Detect which cell encompasses the target text, then output its [X, Y] center coordinate. 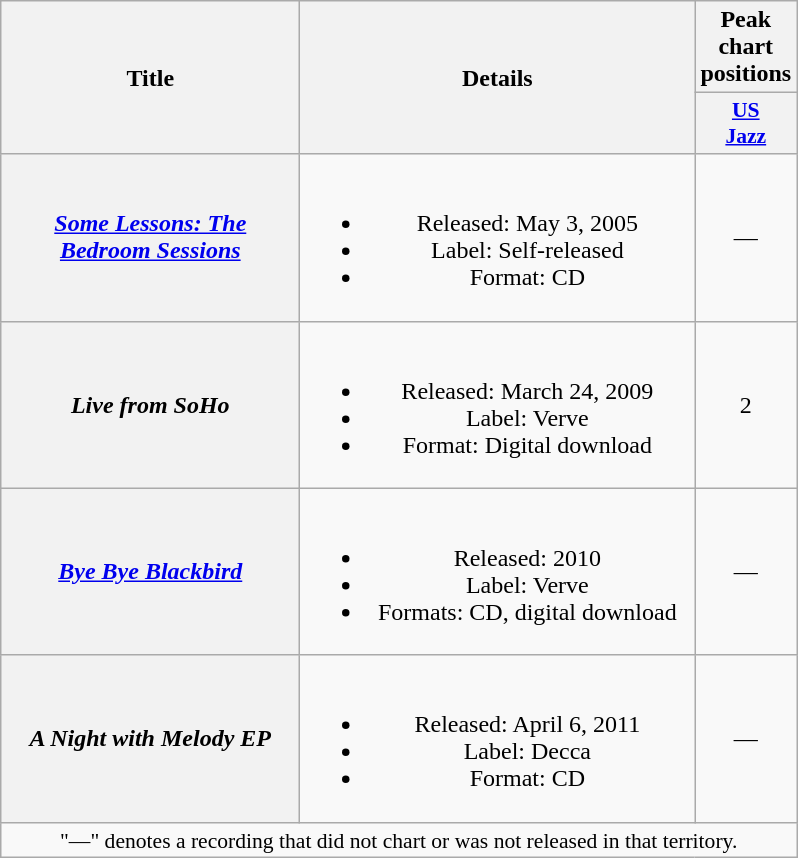
2 [746, 404]
Details [498, 78]
Title [150, 78]
Live from SoHo [150, 404]
Released: April 6, 2011Label: DeccaFormat: CD [498, 738]
"—" denotes a recording that did not chart or was not released in that territory. [399, 840]
Released: 2010Label: VerveFormats: CD, digital download [498, 572]
Some Lessons: The Bedroom Sessions [150, 238]
USJazz [746, 124]
Bye Bye Blackbird [150, 572]
Peak chart positions [746, 47]
A Night with Melody EP [150, 738]
Released: May 3, 2005Label: Self-releasedFormat: CD [498, 238]
Released: March 24, 2009Label: VerveFormat: Digital download [498, 404]
